Return [X, Y] of the center of cell containing provided text 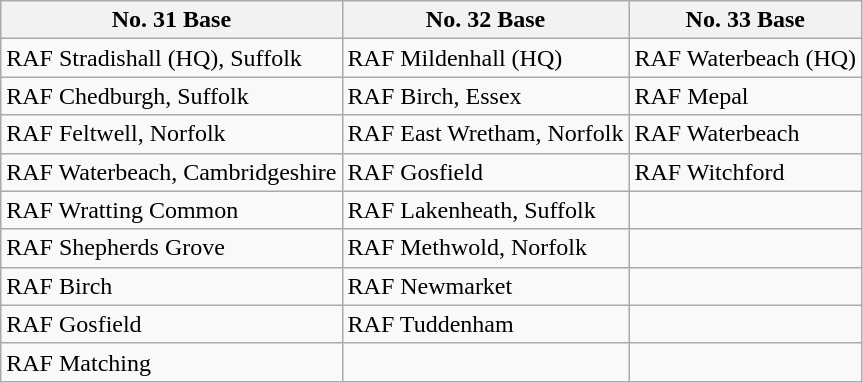
RAF Mildenhall (HQ) [486, 58]
RAF Feltwell, Norfolk [172, 134]
RAF Waterbeach (HQ) [746, 58]
RAF Witchford [746, 172]
RAF East Wretham, Norfolk [486, 134]
RAF Stradishall (HQ), Suffolk [172, 58]
RAF Birch [172, 286]
RAF Lakenheath, Suffolk [486, 210]
RAF Waterbeach, Cambridgeshire [172, 172]
RAF Matching [172, 362]
RAF Birch, Essex [486, 96]
RAF Methwold, Norfolk [486, 248]
RAF Shepherds Grove [172, 248]
No. 33 Base [746, 20]
RAF Tuddenham [486, 324]
No. 32 Base [486, 20]
RAF Chedburgh, Suffolk [172, 96]
RAF Wratting Common [172, 210]
RAF Waterbeach [746, 134]
No. 31 Base [172, 20]
RAF Mepal [746, 96]
RAF Newmarket [486, 286]
